Provide the [x, y] coordinate of the cell's center where the given text is located.  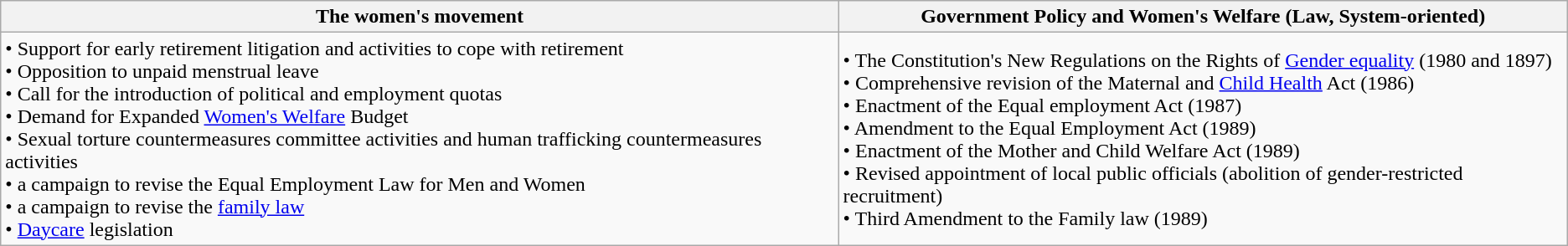
The women's movement [420, 17]
Government Policy and Women's Welfare (Law, System-oriented) [1203, 17]
